Provide the [x, y] coordinate of the cell's center where the given text is located.  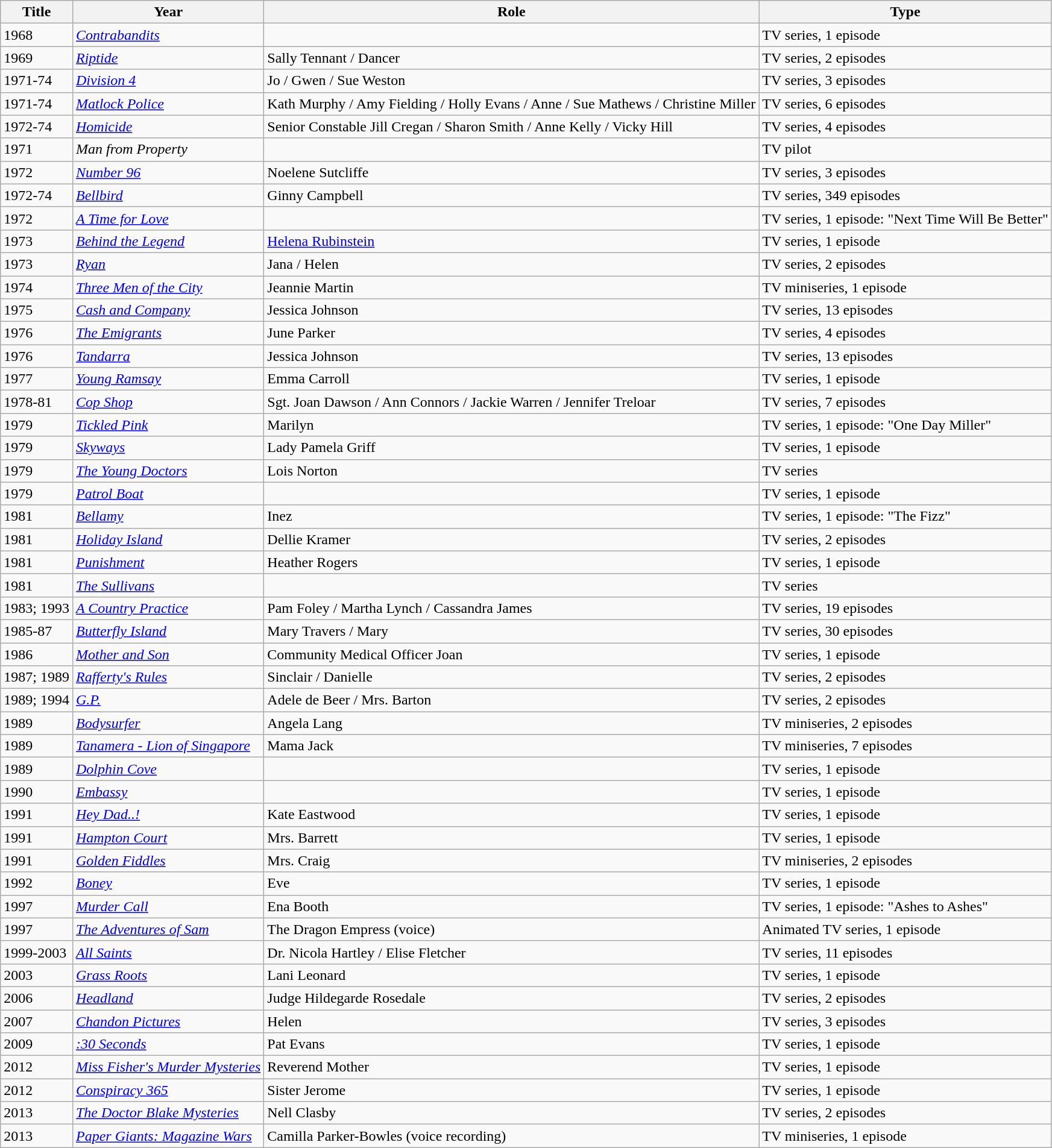
Pam Foley / Martha Lynch / Cassandra James [511, 608]
TV series, 1 episode: "Ashes to Ashes" [906, 906]
Helen [511, 1021]
Bodysurfer [168, 723]
Grass Roots [168, 975]
Heather Rogers [511, 562]
Bellamy [168, 516]
Camilla Parker-Bowles (voice recording) [511, 1136]
Adele de Beer / Mrs. Barton [511, 700]
1978-81 [37, 402]
Jana / Helen [511, 264]
Lani Leonard [511, 975]
Butterfly Island [168, 631]
Eve [511, 883]
Hey Dad..! [168, 815]
Lois Norton [511, 471]
The Sullivans [168, 585]
Pat Evans [511, 1044]
TV series, 1 episode: "Next Time Will Be Better" [906, 218]
Bellbird [168, 195]
Title [37, 12]
The Emigrants [168, 333]
TV miniseries, 7 episodes [906, 746]
Lady Pamela Griff [511, 448]
1986 [37, 654]
Mrs. Barrett [511, 838]
Homicide [168, 127]
Dolphin Cove [168, 769]
Reverend Mother [511, 1067]
G.P. [168, 700]
Role [511, 12]
1992 [37, 883]
Sgt. Joan Dawson / Ann Connors / Jackie Warren / Jennifer Treloar [511, 402]
1987; 1989 [37, 677]
TV series, 1 episode: "One Day Miller" [906, 425]
Angela Lang [511, 723]
A Time for Love [168, 218]
Holiday Island [168, 539]
Cash and Company [168, 310]
Golden Fiddles [168, 861]
Jo / Gwen / Sue Weston [511, 81]
Judge Hildegarde Rosedale [511, 998]
Year [168, 12]
Mother and Son [168, 654]
Young Ramsay [168, 379]
TV series, 11 episodes [906, 952]
The Dragon Empress (voice) [511, 929]
1968 [37, 35]
1975 [37, 310]
Murder Call [168, 906]
Miss Fisher's Murder Mysteries [168, 1067]
TV series, 30 episodes [906, 631]
Marilyn [511, 425]
Mrs. Craig [511, 861]
1971 [37, 149]
Kath Murphy / Amy Fielding / Holly Evans / Anne / Sue Mathews / Christine Miller [511, 104]
Behind the Legend [168, 241]
Skyways [168, 448]
Ena Booth [511, 906]
Rafferty's Rules [168, 677]
Ryan [168, 264]
2006 [37, 998]
2003 [37, 975]
Headland [168, 998]
Animated TV series, 1 episode [906, 929]
1989; 1994 [37, 700]
Kate Eastwood [511, 815]
TV pilot [906, 149]
1969 [37, 58]
Hampton Court [168, 838]
TV series, 349 episodes [906, 195]
Paper Giants: Magazine Wars [168, 1136]
1983; 1993 [37, 608]
Contrabandits [168, 35]
Dr. Nicola Hartley / Elise Fletcher [511, 952]
2009 [37, 1044]
Nell Clasby [511, 1113]
Man from Property [168, 149]
TV series, 7 episodes [906, 402]
Matlock Police [168, 104]
Ginny Campbell [511, 195]
The Adventures of Sam [168, 929]
Jeannie Martin [511, 287]
Riptide [168, 58]
1977 [37, 379]
Inez [511, 516]
Sinclair / Danielle [511, 677]
Mama Jack [511, 746]
Division 4 [168, 81]
Chandon Pictures [168, 1021]
Embassy [168, 792]
2007 [37, 1021]
Three Men of the City [168, 287]
Community Medical Officer Joan [511, 654]
Tandarra [168, 356]
1985-87 [37, 631]
Conspiracy 365 [168, 1090]
A Country Practice [168, 608]
Mary Travers / Mary [511, 631]
Patrol Boat [168, 494]
Punishment [168, 562]
The Doctor Blake Mysteries [168, 1113]
Noelene Sutcliffe [511, 172]
1974 [37, 287]
TV series, 1 episode: "The Fizz" [906, 516]
Helena Rubinstein [511, 241]
Sister Jerome [511, 1090]
Emma Carroll [511, 379]
Cop Shop [168, 402]
Boney [168, 883]
1999-2003 [37, 952]
Senior Constable Jill Cregan / Sharon Smith / Anne Kelly / Vicky Hill [511, 127]
Dellie Kramer [511, 539]
TV series, 19 episodes [906, 608]
Sally Tennant / Dancer [511, 58]
1990 [37, 792]
Tanamera - Lion of Singapore [168, 746]
June Parker [511, 333]
Type [906, 12]
Tickled Pink [168, 425]
Number 96 [168, 172]
All Saints [168, 952]
The Young Doctors [168, 471]
TV series, 6 episodes [906, 104]
:30 Seconds [168, 1044]
